From the cell containing the given text, extract its center point as (x, y) coordinate. 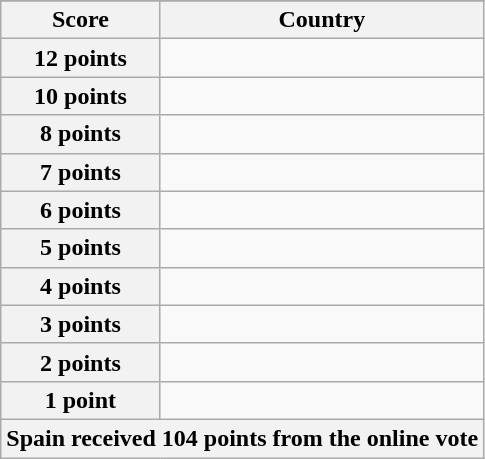
7 points (80, 172)
Country (322, 20)
10 points (80, 96)
Score (80, 20)
Spain received 104 points from the online vote (242, 438)
8 points (80, 134)
3 points (80, 324)
6 points (80, 210)
1 point (80, 400)
2 points (80, 362)
5 points (80, 248)
12 points (80, 58)
4 points (80, 286)
